From the cell containing the given text, extract its center point as (x, y) coordinate. 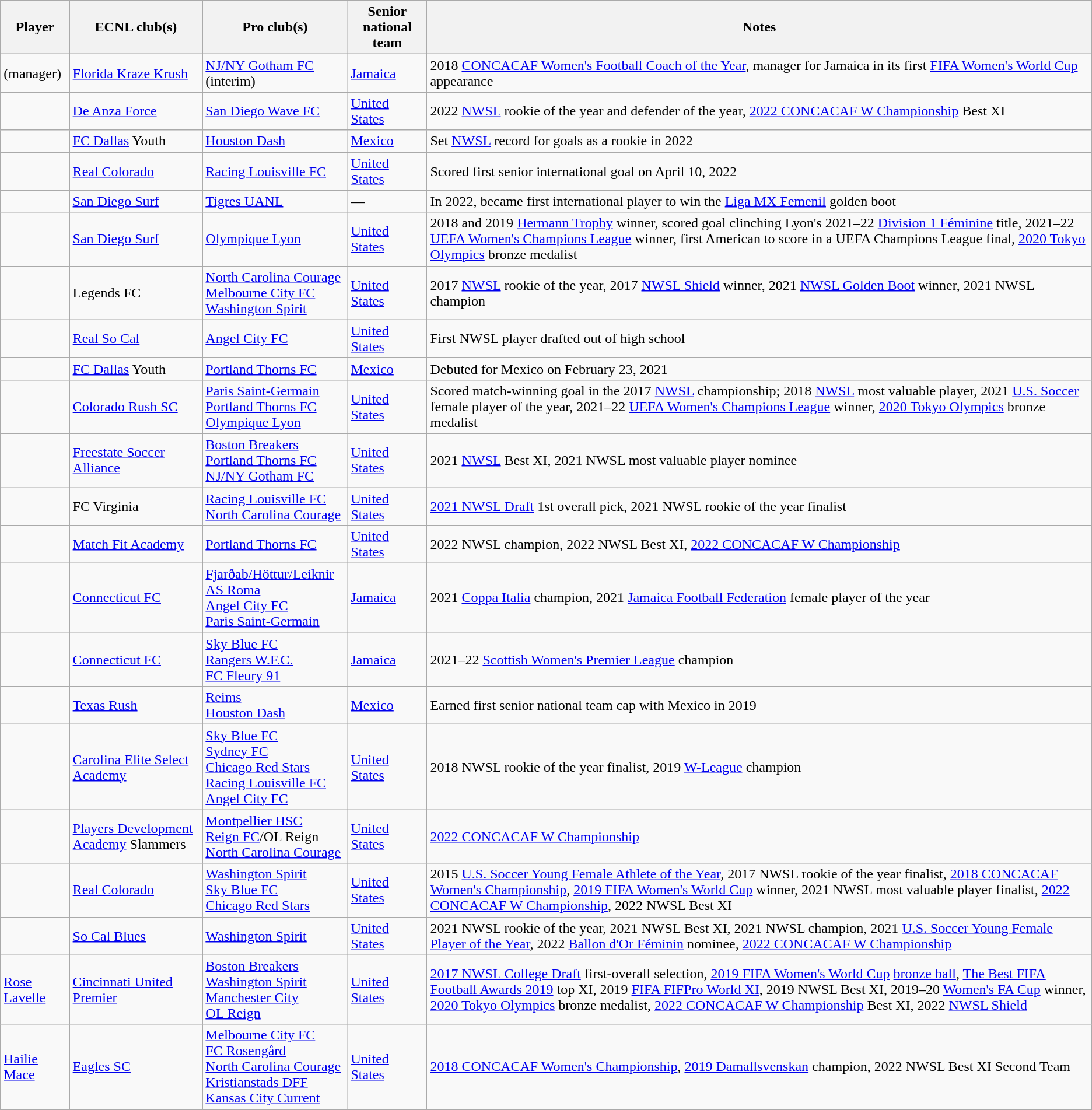
2022 CONCACAF W Championship (759, 836)
Boston Breakers Washington Spirit Manchester City OL Reign (275, 989)
2022 NWSL rookie of the year and defender of the year, 2022 CONCACAF W Championship Best XI (759, 111)
Melbourne City FC FC Rosengård North Carolina Courage Kristianstads DFF Kansas City Current (275, 1067)
Real So Cal (136, 338)
So Cal Blues (136, 936)
Washington Spirit Sky Blue FC Chicago Red Stars (275, 890)
Sky Blue FC Sydney FC Chicago Red Stars Racing Louisville FC Angel City FC (275, 767)
Texas Rush (136, 706)
Scored first senior international goal on April 10, 2022 (759, 171)
Paris Saint-Germain Portland Thorns FC Olympique Lyon (275, 407)
Legends FC (136, 293)
Colorado Rush SC (136, 407)
Cincinnati United Premier (136, 989)
In 2022, became first international player to win the Liga MX Femenil golden boot (759, 201)
2021 NWSL Draft 1st overall pick, 2021 NWSL rookie of the year finalist (759, 506)
Sky Blue FC Rangers W.F.C. FC Fleury 91 (275, 660)
Senior national team (387, 27)
NJ/NY Gotham FC (interim) (275, 73)
De Anza Force (136, 111)
Earned first senior national team cap with Mexico in 2019 (759, 706)
Match Fit Academy (136, 545)
2021 NWSL Best XI, 2021 NWSL most valuable player nominee (759, 460)
Players Development Academy Slammers (136, 836)
Debuted for Mexico on February 23, 2021 (759, 369)
Florida Kraze Krush (136, 73)
Washington Spirit (275, 936)
Racing Louisville FC (275, 171)
2021–22 Scottish Women's Premier League champion (759, 660)
(manager) (35, 73)
North Carolina Courage Melbourne City FC Washington Spirit (275, 293)
Rose Lavelle (35, 989)
Notes (759, 27)
Fjarðab/Höttur/Leiknir AS Roma Angel City FC Paris Saint-Germain (275, 598)
FC Virginia (136, 506)
Eagles SC (136, 1067)
First NWSL player drafted out of high school (759, 338)
— (387, 201)
Houston Dash (275, 141)
2018 NWSL rookie of the year finalist, 2019 W-League champion (759, 767)
Montpellier HSC Reign FC/OL Reign North Carolina Courage (275, 836)
Player (35, 27)
Freestate Soccer Alliance (136, 460)
Carolina Elite Select Academy (136, 767)
Olympique Lyon (275, 239)
2018 CONCACAF Women's Football Coach of the Year, manager for Jamaica in its first FIFA Women's World Cup appearance (759, 73)
2017 NWSL rookie of the year, 2017 NWSL Shield winner, 2021 NWSL Golden Boot winner, 2021 NWSL champion (759, 293)
Pro club(s) (275, 27)
Angel City FC (275, 338)
Set NWSL record for goals as a rookie in 2022 (759, 141)
2021 Coppa Italia champion, 2021 Jamaica Football Federation female player of the year (759, 598)
Hailie Mace (35, 1067)
ECNL club(s) (136, 27)
Tigres UANL (275, 201)
Boston Breakers Portland Thorns FC NJ/NY Gotham FC (275, 460)
2018 CONCACAF Women's Championship, 2019 Damallsvenskan champion, 2022 NWSL Best XI Second Team (759, 1067)
2022 NWSL champion, 2022 NWSL Best XI, 2022 CONCACAF W Championship (759, 545)
San Diego Wave FC (275, 111)
Racing Louisville FC North Carolina Courage (275, 506)
Reims Houston Dash (275, 706)
